Output the (x, y) coordinate of the center of the cell containing the given text.  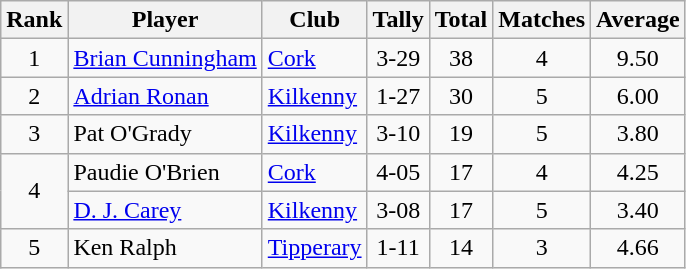
3-08 (398, 210)
1-27 (398, 96)
4.66 (638, 248)
1 (34, 58)
Rank (34, 20)
3-10 (398, 134)
Tally (398, 20)
Matches (542, 20)
4.25 (638, 172)
38 (461, 58)
30 (461, 96)
Total (461, 20)
D. J. Carey (165, 210)
19 (461, 134)
2 (34, 96)
6.00 (638, 96)
9.50 (638, 58)
Average (638, 20)
1-11 (398, 248)
Pat O'Grady (165, 134)
Paudie O'Brien (165, 172)
3.40 (638, 210)
Tipperary (314, 248)
3-29 (398, 58)
4-05 (398, 172)
Club (314, 20)
Adrian Ronan (165, 96)
Player (165, 20)
14 (461, 248)
3.80 (638, 134)
Brian Cunningham (165, 58)
Ken Ralph (165, 248)
